Return the [x, y] coordinate for the center point of the cell that contains the specified text.  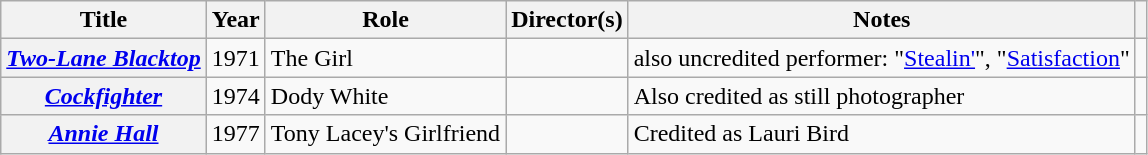
Notes [882, 20]
Annie Hall [104, 134]
Title [104, 20]
Role [385, 20]
Director(s) [568, 20]
Dody White [385, 96]
Cockfighter [104, 96]
Credited as Lauri Bird [882, 134]
1974 [236, 96]
1977 [236, 134]
Year [236, 20]
Tony Lacey's Girlfriend [385, 134]
also uncredited performer: "Stealin'", "Satisfaction" [882, 58]
Two-Lane Blacktop [104, 58]
Also credited as still photographer [882, 96]
1971 [236, 58]
The Girl [385, 58]
